Search for the cell housing the specified text and yield its [x, y] center coordinate. 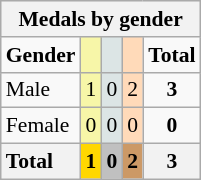
Male [41, 90]
Gender [41, 55]
Medals by gender [101, 19]
Female [41, 126]
